From the cell containing the given text, extract its center point as [x, y] coordinate. 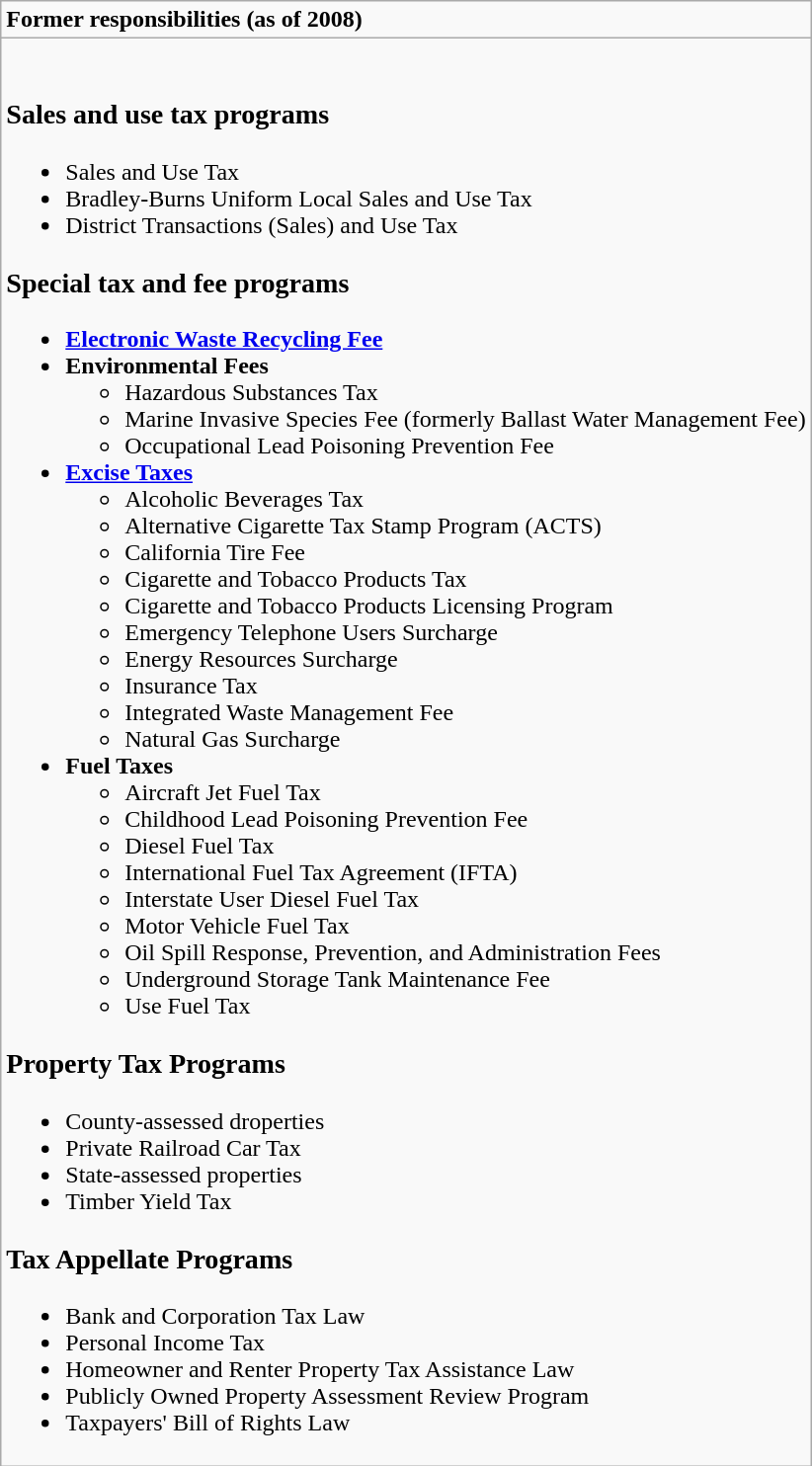
Former responsibilities (as of 2008) [406, 20]
